Return [X, Y] of the center of cell containing provided text 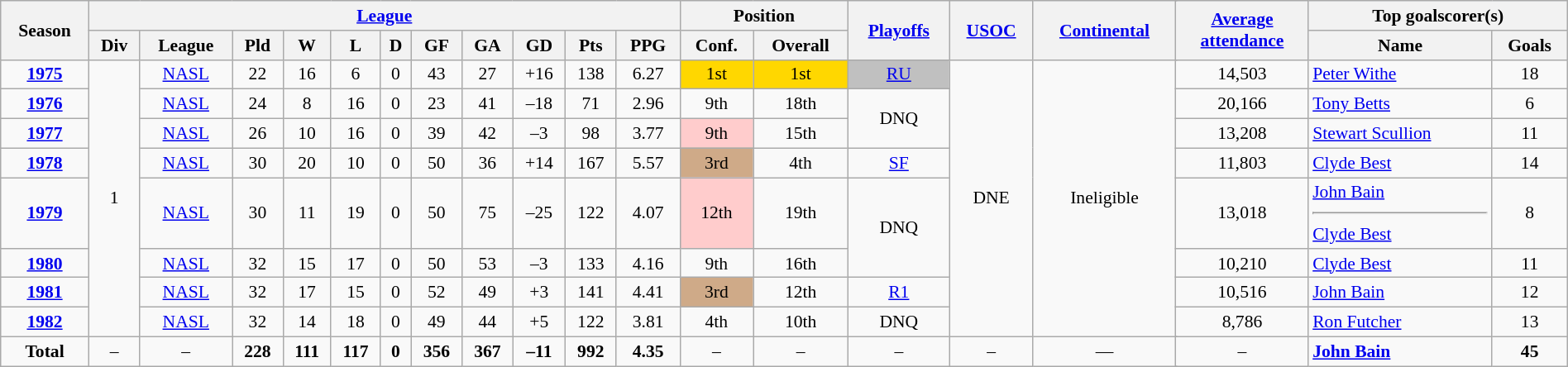
Goals [1530, 45]
W [307, 45]
1981 [45, 293]
–25 [539, 213]
13,208 [1242, 134]
R1 [899, 293]
Overall [801, 45]
Ineligible [1104, 198]
71 [590, 104]
1 [114, 198]
2.96 [648, 104]
228 [258, 351]
4.41 [648, 293]
111 [307, 351]
356 [437, 351]
Top goalscorer(s) [1437, 16]
44 [488, 322]
4.07 [648, 213]
133 [590, 264]
USOC [991, 30]
+3 [539, 293]
Name [1400, 45]
RU [899, 74]
SF [899, 163]
13,018 [1242, 213]
1977 [45, 134]
1979 [45, 213]
+16 [539, 74]
992 [590, 351]
43 [437, 74]
26 [258, 134]
Ron Futcher [1400, 322]
Div [114, 45]
138 [590, 74]
Pts [590, 45]
DNE [991, 198]
— [1104, 351]
367 [488, 351]
117 [356, 351]
GA [488, 45]
D [395, 45]
16th [801, 264]
15th [801, 134]
167 [590, 163]
Stewart Scullion [1400, 134]
141 [590, 293]
6.27 [648, 74]
20,166 [1242, 104]
10,516 [1242, 293]
24 [258, 104]
10,210 [1242, 264]
36 [488, 163]
Total [45, 351]
Tony Betts [1400, 104]
52 [437, 293]
10th [801, 322]
20 [307, 163]
12 [1530, 293]
+14 [539, 163]
45 [1530, 351]
GD [539, 45]
GF [437, 45]
27 [488, 74]
L [356, 45]
3.77 [648, 134]
Conf. [716, 45]
Position [764, 16]
53 [488, 264]
23 [437, 104]
Season [45, 30]
18th [801, 104]
19th [801, 213]
1978 [45, 163]
4.16 [648, 264]
3.81 [648, 322]
75 [488, 213]
Continental [1104, 30]
–18 [539, 104]
Pld [258, 45]
4.35 [648, 351]
1975 [45, 74]
–11 [539, 351]
1976 [45, 104]
John Bain Clyde Best [1400, 213]
19 [356, 213]
14,503 [1242, 74]
Peter Withe [1400, 74]
11,803 [1242, 163]
98 [590, 134]
42 [488, 134]
22 [258, 74]
5.57 [648, 163]
PPG [648, 45]
1980 [45, 264]
39 [437, 134]
1982 [45, 322]
+5 [539, 322]
13 [1530, 322]
41 [488, 104]
8,786 [1242, 322]
Average attendance [1242, 30]
Playoffs [899, 30]
